Extract the (X, Y) coordinate from the center of the cell holding the provided text.  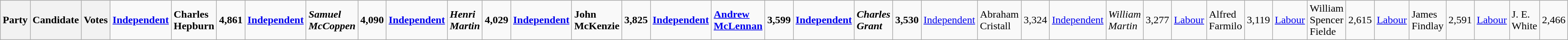
John McKenzie (597, 20)
3,324 (1036, 20)
4,861 (231, 20)
3,530 (907, 20)
3,825 (636, 20)
2,591 (1461, 20)
James Findlay (1427, 20)
Charles Grant (873, 20)
3,119 (1259, 20)
Andrew McLennan (738, 20)
Candidate (56, 20)
4,090 (372, 20)
Votes (96, 20)
Party (15, 20)
3,277 (1158, 20)
2,615 (1360, 20)
J. E. White (1524, 20)
4,029 (496, 20)
William Spencer Fielde (1326, 20)
Alfred Farmilo (1226, 20)
Abraham Cristall (999, 20)
William Martin (1125, 20)
2,466 (1554, 20)
Charles Hepburn (194, 20)
Samuel McCoppen (332, 20)
Henri Martin (465, 20)
3,599 (779, 20)
